Pinpoint the cell where the given text exists, returning its [X, Y] midpoint coordinate. 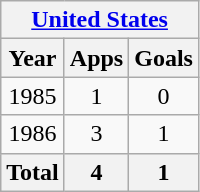
1985 [33, 96]
1986 [33, 134]
Goals [164, 58]
United States [100, 20]
Total [33, 172]
0 [164, 96]
Year [33, 58]
4 [96, 172]
Apps [96, 58]
3 [96, 134]
